Capture the cell that displays the provided text and extract its [X, Y] central coordinate. 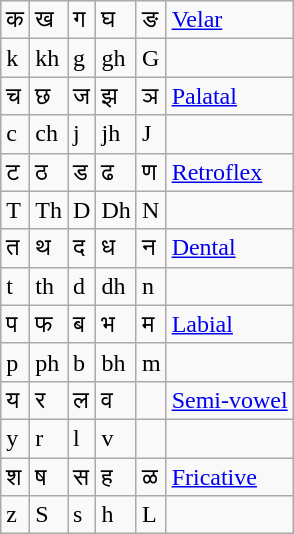
ch [49, 134]
Semi-vowel [230, 400]
N [151, 210]
Labial [230, 324]
श [16, 477]
jh [116, 134]
भ [116, 324]
v [116, 438]
घ [116, 20]
kh [49, 58]
m [151, 362]
r [49, 438]
त [16, 248]
क [16, 20]
ज [82, 96]
ph [49, 362]
t [16, 286]
k [16, 58]
Retroflex [230, 172]
ड [82, 172]
ञ [151, 96]
gh [116, 58]
h [116, 515]
छ [49, 96]
न [151, 248]
S [49, 515]
ध [116, 248]
थ [49, 248]
Fricative [230, 477]
g [82, 58]
c [16, 134]
Palatal [230, 96]
T [16, 210]
ल [82, 400]
L [151, 515]
J [151, 134]
च [16, 96]
b [82, 362]
स [82, 477]
p [16, 362]
ढ [116, 172]
n [151, 286]
ठ [49, 172]
bh [116, 362]
ष [49, 477]
ण [151, 172]
व [116, 400]
D [82, 210]
Dh [116, 210]
प [16, 324]
y [16, 438]
z [16, 515]
Dental [230, 248]
झ [116, 96]
th [49, 286]
म [151, 324]
य [16, 400]
ह [116, 477]
j [82, 134]
ग [82, 20]
ळ [151, 477]
ट [16, 172]
d [82, 286]
र [49, 400]
l [82, 438]
Velar [230, 20]
ब [82, 324]
ख [49, 20]
s [82, 515]
dh [116, 286]
ङ [151, 20]
द [82, 248]
Th [49, 210]
G [151, 58]
फ [49, 324]
